Extract the (X, Y) coordinate from the center of the cell holding the provided text.  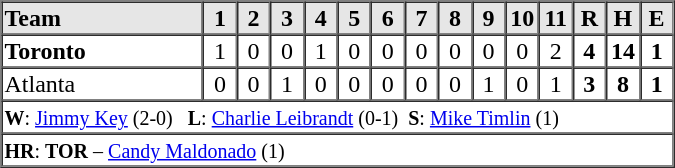
H (623, 18)
11 (556, 18)
5 (354, 18)
14 (623, 50)
Toronto (103, 50)
W: Jimmy Key (2-0) L: Charlie Leibrandt (0-1) S: Mike Timlin (1) (338, 116)
E (657, 18)
HR: TOR – Candy Maldonado (1) (338, 150)
9 (489, 18)
6 (388, 18)
Atlanta (103, 84)
10 (522, 18)
R (590, 18)
Team (103, 18)
7 (422, 18)
